Scan for the cell matching the given text and deliver its [X, Y] coordinate at center. 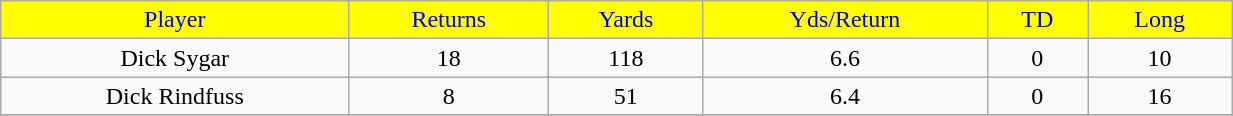
6.4 [845, 96]
Yds/Return [845, 20]
18 [449, 58]
51 [626, 96]
Dick Sygar [175, 58]
8 [449, 96]
10 [1160, 58]
Yards [626, 20]
Player [175, 20]
16 [1160, 96]
6.6 [845, 58]
TD [1037, 20]
Dick Rindfuss [175, 96]
Returns [449, 20]
118 [626, 58]
Long [1160, 20]
